Search for the cell housing the specified text and yield its (x, y) center coordinate. 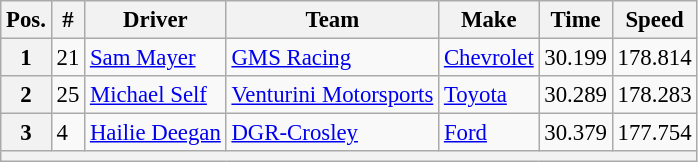
178.283 (654, 95)
Chevrolet (489, 58)
# (68, 20)
30.289 (576, 95)
GMS Racing (332, 58)
1 (26, 58)
Toyota (489, 95)
177.754 (654, 133)
Team (332, 20)
2 (26, 95)
Michael Self (156, 95)
30.199 (576, 58)
Hailie Deegan (156, 133)
Driver (156, 20)
3 (26, 133)
21 (68, 58)
Pos. (26, 20)
Time (576, 20)
Ford (489, 133)
Make (489, 20)
DGR-Crosley (332, 133)
30.379 (576, 133)
Sam Mayer (156, 58)
178.814 (654, 58)
Venturini Motorsports (332, 95)
Speed (654, 20)
25 (68, 95)
4 (68, 133)
